Extract the [x, y] coordinate from the center of the cell holding the provided text.  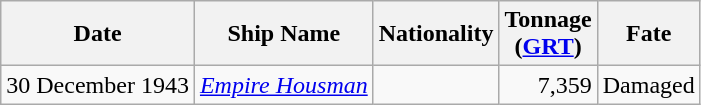
Fate [648, 34]
Damaged [648, 85]
Empire Housman [284, 85]
Tonnage(GRT) [548, 34]
7,359 [548, 85]
Ship Name [284, 34]
Nationality [436, 34]
30 December 1943 [98, 85]
Date [98, 34]
